Return the (x, y) coordinate for the center point of the cell that contains the specified text.  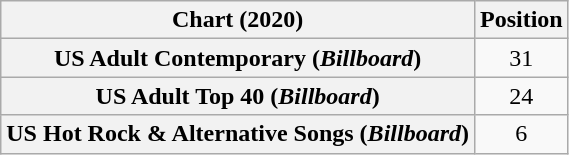
31 (521, 58)
24 (521, 96)
Position (521, 20)
6 (521, 134)
US Hot Rock & Alternative Songs (Billboard) (238, 134)
Chart (2020) (238, 20)
US Adult Top 40 (Billboard) (238, 96)
US Adult Contemporary (Billboard) (238, 58)
